Capture the cell that displays the provided text and extract its [x, y] central coordinate. 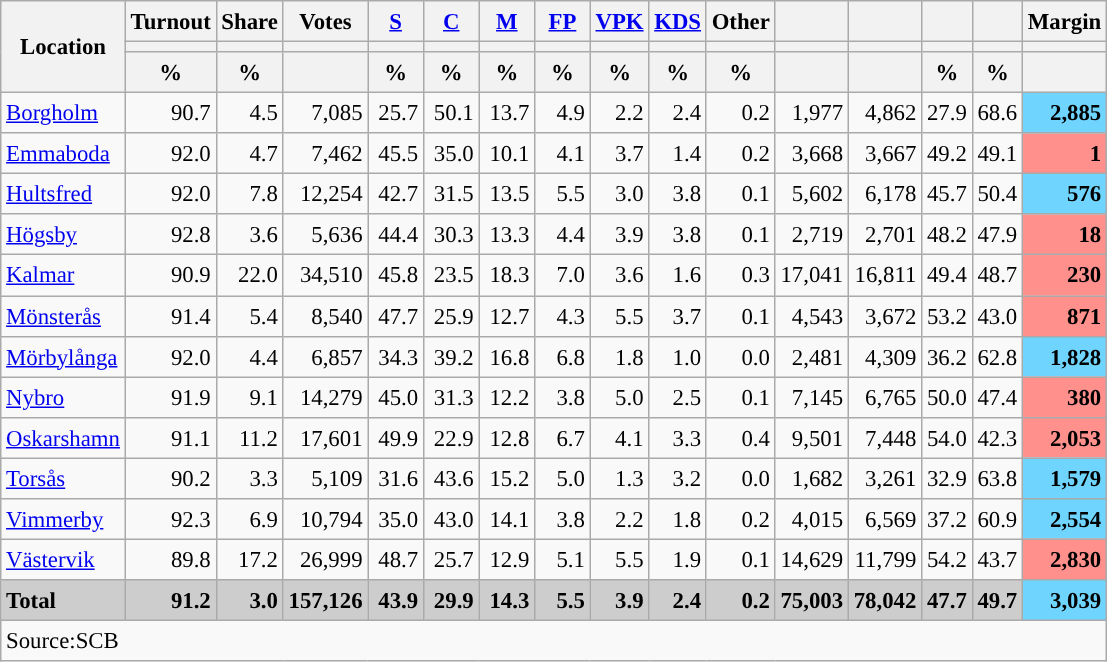
1.6 [678, 276]
92.3 [170, 520]
17.2 [250, 560]
3,672 [884, 316]
Vimmerby [63, 520]
Source:SCB [554, 640]
31.3 [451, 398]
1.9 [678, 560]
4,543 [812, 316]
50.4 [997, 194]
Location [63, 47]
576 [1065, 194]
14.1 [507, 520]
1 [1065, 154]
871 [1065, 316]
Kalmar [63, 276]
4.7 [250, 154]
Margin [1065, 22]
45.5 [396, 154]
1,579 [1065, 478]
380 [1065, 398]
42.3 [997, 438]
Mörbylånga [63, 356]
Oskarshamn [63, 438]
45.0 [396, 398]
11.2 [250, 438]
49.2 [947, 154]
29.9 [451, 600]
4,015 [812, 520]
9,501 [812, 438]
91.1 [170, 438]
3,668 [812, 154]
10.1 [507, 154]
7.8 [250, 194]
60.9 [997, 520]
3.2 [678, 478]
Mönsterås [63, 316]
Emmaboda [63, 154]
2,053 [1065, 438]
11,799 [884, 560]
22.9 [451, 438]
34.3 [396, 356]
16,811 [884, 276]
27.9 [947, 114]
31.6 [396, 478]
63.8 [997, 478]
1,682 [812, 478]
2,554 [1065, 520]
25.9 [451, 316]
1.0 [678, 356]
90.7 [170, 114]
7,448 [884, 438]
Turnout [170, 22]
VPK [620, 22]
62.8 [997, 356]
13.5 [507, 194]
5.1 [563, 560]
12.9 [507, 560]
14,279 [326, 398]
0.3 [740, 276]
5,109 [326, 478]
47.9 [997, 234]
6.7 [563, 438]
49.9 [396, 438]
54.0 [947, 438]
2.5 [678, 398]
2,701 [884, 234]
C [451, 22]
5.4 [250, 316]
68.6 [997, 114]
6,569 [884, 520]
30.3 [451, 234]
6.9 [250, 520]
43.6 [451, 478]
17,041 [812, 276]
42.7 [396, 194]
18.3 [507, 276]
12,254 [326, 194]
6,178 [884, 194]
4.5 [250, 114]
S [396, 22]
39.2 [451, 356]
50.1 [451, 114]
13.3 [507, 234]
36.2 [947, 356]
4,309 [884, 356]
157,126 [326, 600]
1,828 [1065, 356]
17,601 [326, 438]
7,085 [326, 114]
32.9 [947, 478]
90.9 [170, 276]
Torsås [63, 478]
1.4 [678, 154]
91.4 [170, 316]
53.2 [947, 316]
4.9 [563, 114]
Share [250, 22]
KDS [678, 22]
54.2 [947, 560]
14,629 [812, 560]
3,667 [884, 154]
44.4 [396, 234]
FP [563, 22]
43.9 [396, 600]
1,977 [812, 114]
Hultsfred [63, 194]
7,145 [812, 398]
230 [1065, 276]
49.7 [997, 600]
0.4 [740, 438]
5,602 [812, 194]
Västervik [63, 560]
Total [63, 600]
M [507, 22]
3,261 [884, 478]
45.7 [947, 194]
6.8 [563, 356]
7,462 [326, 154]
12.7 [507, 316]
9.1 [250, 398]
45.8 [396, 276]
3,039 [1065, 600]
12.8 [507, 438]
Högsby [63, 234]
6,765 [884, 398]
91.9 [170, 398]
43.7 [997, 560]
Votes [326, 22]
18 [1065, 234]
89.8 [170, 560]
49.4 [947, 276]
31.5 [451, 194]
26,999 [326, 560]
6,857 [326, 356]
48.2 [947, 234]
7.0 [563, 276]
2,481 [812, 356]
16.8 [507, 356]
Borgholm [63, 114]
78,042 [884, 600]
1.3 [620, 478]
12.2 [507, 398]
Nybro [63, 398]
23.5 [451, 276]
13.7 [507, 114]
37.2 [947, 520]
5,636 [326, 234]
75,003 [812, 600]
2,885 [1065, 114]
10,794 [326, 520]
14.3 [507, 600]
91.2 [170, 600]
34,510 [326, 276]
50.0 [947, 398]
15.2 [507, 478]
2,830 [1065, 560]
Other [740, 22]
2,719 [812, 234]
47.4 [997, 398]
90.2 [170, 478]
49.1 [997, 154]
92.8 [170, 234]
4,862 [884, 114]
4.3 [563, 316]
8,540 [326, 316]
22.0 [250, 276]
